Extract the (x, y) coordinate from the center of the cell holding the provided text.  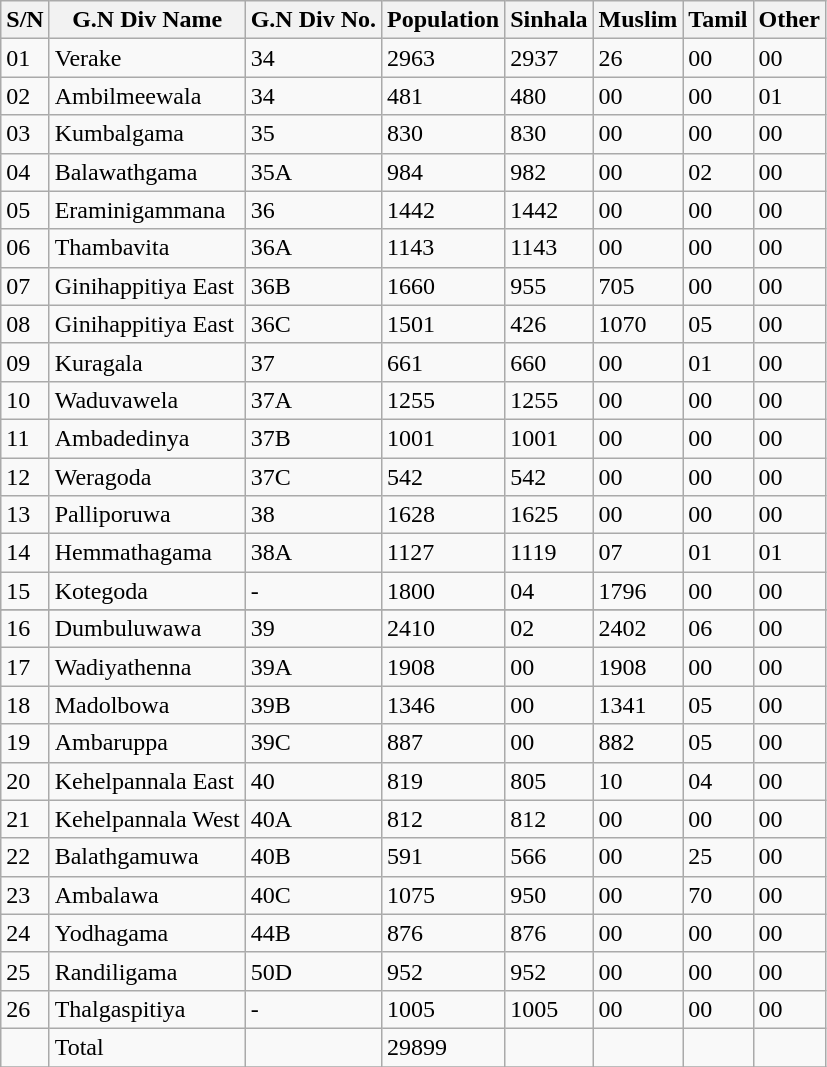
39 (313, 629)
Other (789, 20)
887 (444, 743)
Ambaruppa (147, 743)
Sinhala (549, 20)
14 (25, 553)
08 (25, 324)
70 (718, 895)
Population (444, 20)
37C (313, 477)
Palliporuwa (147, 515)
Ambadedinya (147, 438)
22 (25, 857)
Waduvawela (147, 400)
955 (549, 286)
2963 (444, 58)
Yodhagama (147, 933)
18 (25, 705)
1127 (444, 553)
Thalgaspitiya (147, 1009)
1800 (444, 591)
36B (313, 286)
984 (444, 172)
37B (313, 438)
40C (313, 895)
S/N (25, 20)
1625 (549, 515)
Muslim (638, 20)
13 (25, 515)
24 (25, 933)
21 (25, 819)
Ambalawa (147, 895)
35A (313, 172)
44B (313, 933)
38A (313, 553)
40A (313, 819)
805 (549, 781)
Total (147, 1047)
819 (444, 781)
39A (313, 667)
G.N Div No. (313, 20)
11 (25, 438)
40B (313, 857)
Ambilmeewala (147, 96)
Balawathgama (147, 172)
1070 (638, 324)
Weragoda (147, 477)
39C (313, 743)
Kotegoda (147, 591)
480 (549, 96)
20 (25, 781)
982 (549, 172)
15 (25, 591)
03 (25, 134)
Thambavita (147, 248)
1341 (638, 705)
591 (444, 857)
1796 (638, 591)
09 (25, 362)
23 (25, 895)
2937 (549, 58)
660 (549, 362)
12 (25, 477)
1075 (444, 895)
Verake (147, 58)
Kehelpannala East (147, 781)
Madolbowa (147, 705)
566 (549, 857)
50D (313, 971)
16 (25, 629)
705 (638, 286)
39B (313, 705)
882 (638, 743)
481 (444, 96)
1501 (444, 324)
Kehelpannala West (147, 819)
35 (313, 134)
Kuragala (147, 362)
G.N Div Name (147, 20)
950 (549, 895)
426 (549, 324)
Tamil (718, 20)
Balathgamuwa (147, 857)
1346 (444, 705)
17 (25, 667)
1119 (549, 553)
1628 (444, 515)
2402 (638, 629)
19 (25, 743)
Randiligama (147, 971)
36C (313, 324)
Hemmathagama (147, 553)
1660 (444, 286)
38 (313, 515)
Eraminigammana (147, 210)
40 (313, 781)
37 (313, 362)
36 (313, 210)
Wadiyathenna (147, 667)
2410 (444, 629)
36A (313, 248)
Kumbalgama (147, 134)
661 (444, 362)
29899 (444, 1047)
37A (313, 400)
Dumbuluwawa (147, 629)
